Provide the (X, Y) coordinate of the cell's center where the given text is located.  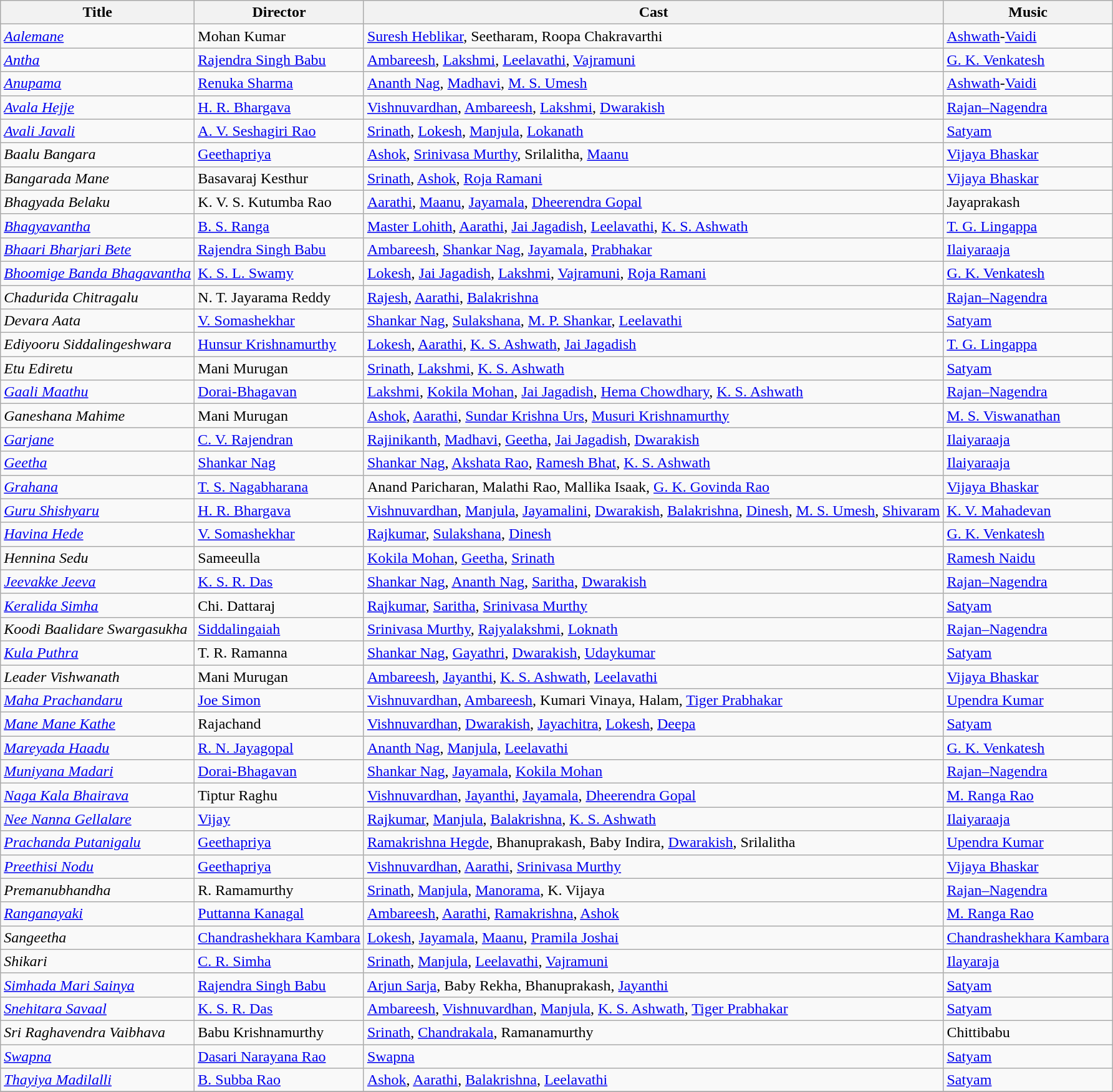
Vishnuvardhan, Dwarakish, Jayachitra, Lokesh, Deepa (653, 724)
Renuka Sharma (279, 84)
Siddalingaiah (279, 629)
Srinath, Ashok, Roja Ramani (653, 178)
C. V. Rajendran (279, 439)
Guru Shishyaru (97, 510)
T. S. Nagabharana (279, 487)
Ashok, Aarathi, Sundar Krishna Urs, Musuri Krishnamurthy (653, 416)
Rajachand (279, 724)
Avala Hejje (97, 107)
Muniyana Madari (97, 772)
Babu Krishnamurthy (279, 1032)
Shikari (97, 961)
Tiptur Raghu (279, 795)
Ambareesh, Aarathi, Ramakrishna, Ashok (653, 914)
Lokesh, Jayamala, Maanu, Pramila Joshai (653, 937)
Rajkumar, Sulakshana, Dinesh (653, 534)
Bangarada Mane (97, 178)
M. S. Viswanathan (1028, 416)
Music (1028, 12)
Bhagyada Belaku (97, 202)
Shankar Nag, Gayathri, Dwarakish, Udaykumar (653, 653)
Lakshmi, Kokila Mohan, Jai Jagadish, Hema Chowdhary, K. S. Ashwath (653, 392)
Basavaraj Kesthur (279, 178)
Baalu Bangara (97, 155)
Simhada Mari Sainya (97, 985)
Ananth Nag, Madhavi, M. S. Umesh (653, 84)
Hennina Sedu (97, 558)
Bhagyavantha (97, 226)
Prachanda Putanigalu (97, 843)
Geetha (97, 463)
Kokila Mohan, Geetha, Srinath (653, 558)
Vishnuvardhan, Aarathi, Srinivasa Murthy (653, 866)
Vishnuvardhan, Ambareesh, Kumari Vinaya, Halam, Tiger Prabhakar (653, 701)
Sangeetha (97, 937)
Shankar Nag, Sulakshana, M. P. Shankar, Leelavathi (653, 321)
Srinath, Manjula, Leelavathi, Vajramuni (653, 961)
Shankar Nag, Akshata Rao, Ramesh Bhat, K. S. Ashwath (653, 463)
Avali Javali (97, 131)
Keralida Simha (97, 605)
Puttanna Kanagal (279, 914)
Ambareesh, Vishnuvardhan, Manjula, K. S. Ashwath, Tiger Prabhakar (653, 1008)
N. T. Jayarama Reddy (279, 297)
K. S. L. Swamy (279, 273)
Chittibabu (1028, 1032)
B. Subba Rao (279, 1080)
Koodi Baalidare Swargasukha (97, 629)
Srinath, Manjula, Manorama, K. Vijaya (653, 890)
Aalemane (97, 36)
Ashok, Aarathi, Balakrishna, Leelavathi (653, 1080)
Shankar Nag, Ananth Nag, Saritha, Dwarakish (653, 582)
B. S. Ranga (279, 226)
Ilayaraja (1028, 961)
Joe Simon (279, 701)
Gaali Maathu (97, 392)
Ganeshana Mahime (97, 416)
C. R. Simha (279, 961)
Vishnuvardhan, Manjula, Jayamalini, Dwarakish, Balakrishna, Dinesh, M. S. Umesh, Shivaram (653, 510)
Sri Raghavendra Vaibhava (97, 1032)
Antha (97, 60)
Anupama (97, 84)
Chadurida Chitragalu (97, 297)
Ranganayaki (97, 914)
Havina Hede (97, 534)
Cast (653, 12)
Srinath, Lokesh, Manjula, Lokanath (653, 131)
Dasari Narayana Rao (279, 1056)
Shankar Nag, Jayamala, Kokila Mohan (653, 772)
Aarathi, Maanu, Jayamala, Dheerendra Gopal (653, 202)
Ediyooru Siddalingeshwara (97, 345)
Rajkumar, Saritha, Srinivasa Murthy (653, 605)
Jayaprakash (1028, 202)
Ambareesh, Jayanthi, K. S. Ashwath, Leelavathi (653, 676)
Ambareesh, Shankar Nag, Jayamala, Prabhakar (653, 249)
Hunsur Krishnamurthy (279, 345)
Shankar Nag (279, 463)
Ashok, Srinivasa Murthy, Srilalitha, Maanu (653, 155)
Rajesh, Aarathi, Balakrishna (653, 297)
Jeevakke Jeeva (97, 582)
Anand Paricharan, Malathi Rao, Mallika Isaak, G. K. Govinda Rao (653, 487)
Ramakrishna Hegde, Bhanuprakash, Baby Indira, Dwarakish, Srilalitha (653, 843)
Bhoomige Banda Bhagavantha (97, 273)
Vishnuvardhan, Jayanthi, Jayamala, Dheerendra Gopal (653, 795)
Mareyada Haadu (97, 748)
Chi. Dattaraj (279, 605)
K. V. S. Kutumba Rao (279, 202)
Devara Aata (97, 321)
Rajinikanth, Madhavi, Geetha, Jai Jagadish, Dwarakish (653, 439)
Ramesh Naidu (1028, 558)
Thayiya Madilalli (97, 1080)
Garjane (97, 439)
Etu Ediretu (97, 368)
Suresh Heblikar, Seetharam, Roopa Chakravarthi (653, 36)
Snehitara Savaal (97, 1008)
K. V. Mahadevan (1028, 510)
Vijay (279, 819)
Ananth Nag, Manjula, Leelavathi (653, 748)
Vishnuvardhan, Ambareesh, Lakshmi, Dwarakish (653, 107)
Lokesh, Jai Jagadish, Lakshmi, Vajramuni, Roja Ramani (653, 273)
A. V. Seshagiri Rao (279, 131)
Arjun Sarja, Baby Rekha, Bhanuprakash, Jayanthi (653, 985)
T. R. Ramanna (279, 653)
R. N. Jayagopal (279, 748)
Master Lohith, Aarathi, Jai Jagadish, Leelavathi, K. S. Ashwath (653, 226)
Director (279, 12)
Naga Kala Bhairava (97, 795)
Maha Prachandaru (97, 701)
Lokesh, Aarathi, K. S. Ashwath, Jai Jagadish (653, 345)
R. Ramamurthy (279, 890)
Srinivasa Murthy, Rajyalakshmi, Loknath (653, 629)
Kula Puthra (97, 653)
Srinath, Lakshmi, K. S. Ashwath (653, 368)
Grahana (97, 487)
Sameeulla (279, 558)
Preethisi Nodu (97, 866)
Mohan Kumar (279, 36)
Srinath, Chandrakala, Ramanamurthy (653, 1032)
Leader Vishwanath (97, 676)
Nee Nanna Gellalare (97, 819)
Premanubhandha (97, 890)
Rajkumar, Manjula, Balakrishna, K. S. Ashwath (653, 819)
Bhaari Bharjari Bete (97, 249)
Ambareesh, Lakshmi, Leelavathi, Vajramuni (653, 60)
Title (97, 12)
Mane Mane Kathe (97, 724)
